From the cell containing the given text, extract its center point as (x, y) coordinate. 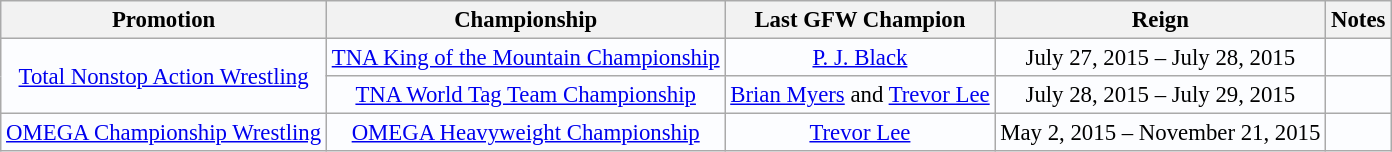
Total Nonstop Action Wrestling (164, 76)
Promotion (164, 20)
Last GFW Champion (860, 20)
TNA World Tag Team Championship (526, 95)
P. J. Black (860, 58)
Reign (1160, 20)
TNA King of the Mountain Championship (526, 58)
Notes (1358, 20)
May 2, 2015 – November 21, 2015 (1160, 133)
Brian Myers and Trevor Lee (860, 95)
July 27, 2015 – July 28, 2015 (1160, 58)
OMEGA Heavyweight Championship (526, 133)
Championship (526, 20)
July 28, 2015 – July 29, 2015 (1160, 95)
Trevor Lee (860, 133)
OMEGA Championship Wrestling (164, 133)
